Search for the cell housing the specified text and yield its [x, y] center coordinate. 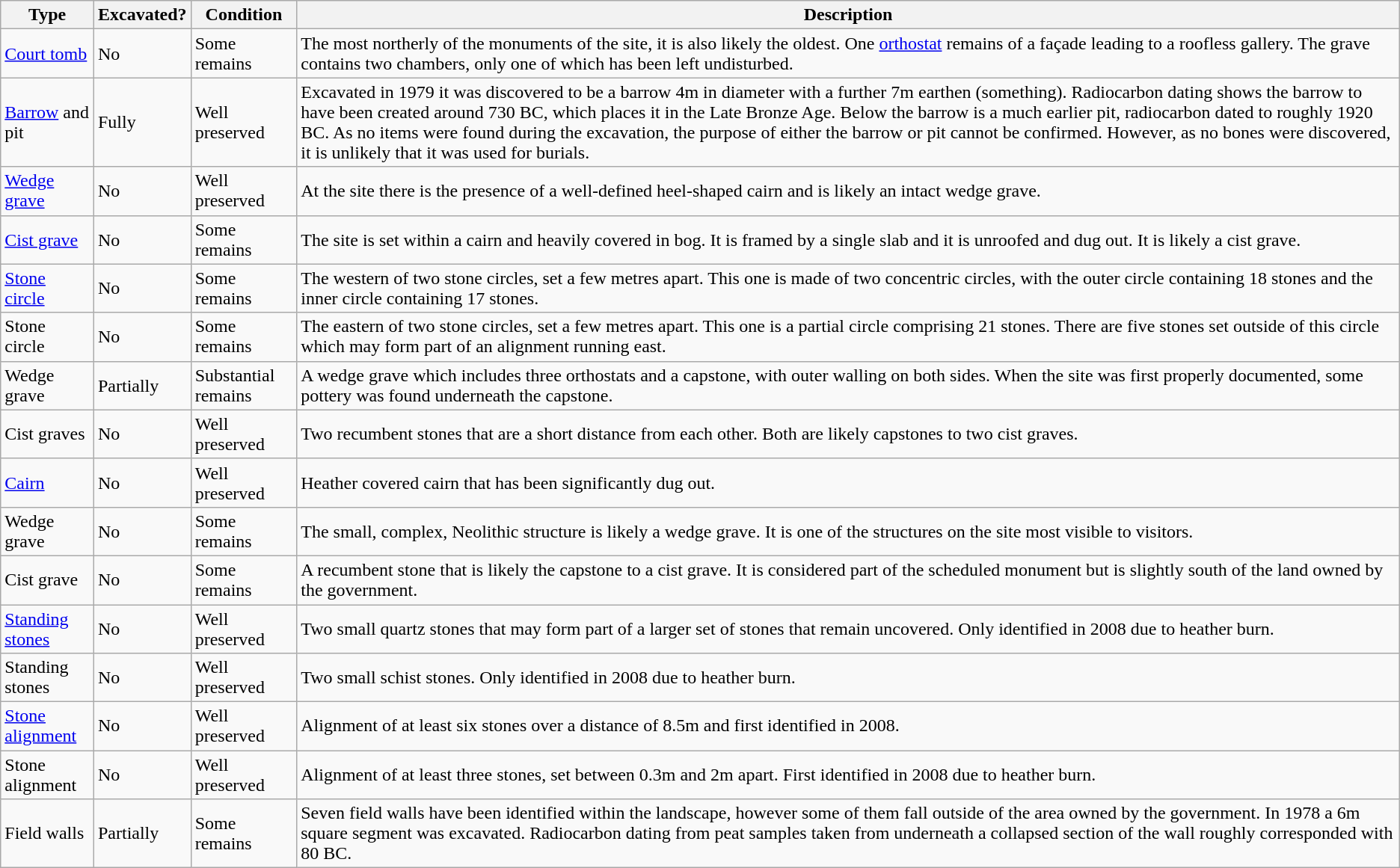
The site is set within a cairn and heavily covered in bog. It is framed by a single slab and it is unroofed and dug out. It is likely a cist grave. [848, 239]
Substantial remains [244, 386]
The small, complex, Neolithic structure is likely a wedge grave. It is one of the structures on the site most visible to visitors. [848, 531]
Cairn [48, 483]
Field walls [48, 834]
Two small quartz stones that may form part of a larger set of stones that remain uncovered. Only identified in 2008 due to heather burn. [848, 628]
Two recumbent stones that are a short distance from each other. Both are likely capstones to two cist graves. [848, 434]
Condition [244, 15]
Court tomb [48, 54]
Type [48, 15]
Excavated? [142, 15]
Cist graves [48, 434]
Alignment of at least three stones, set between 0.3m and 2m apart. First identified in 2008 due to heather burn. [848, 775]
Fully [142, 123]
Alignment of at least six stones over a distance of 8.5m and first identified in 2008. [848, 727]
Description [848, 15]
Two small schist stones. Only identified in 2008 due to heather burn. [848, 677]
Barrow and pit [48, 123]
Heather covered cairn that has been significantly dug out. [848, 483]
At the site there is the presence of a well-defined heel-shaped cairn and is likely an intact wedge grave. [848, 191]
